Pinpoint the cell where the given text exists, returning its [x, y] midpoint coordinate. 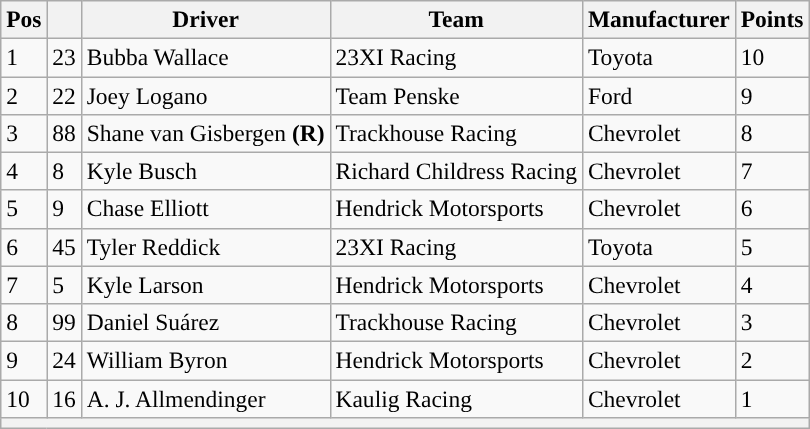
Tyler Reddick [206, 247]
Team [456, 19]
Bubba Wallace [206, 57]
Kaulig Racing [456, 398]
88 [64, 133]
23 [64, 57]
Daniel Suárez [206, 322]
Points [772, 19]
Richard Childress Racing [456, 171]
Manufacturer [658, 19]
Team Penske [456, 95]
Driver [206, 19]
24 [64, 360]
A. J. Allmendinger [206, 398]
16 [64, 398]
Shane van Gisbergen (R) [206, 133]
Pos [24, 19]
Kyle Larson [206, 285]
Ford [658, 95]
45 [64, 247]
William Byron [206, 360]
22 [64, 95]
Kyle Busch [206, 171]
Joey Logano [206, 95]
99 [64, 322]
Chase Elliott [206, 209]
